Provide the (x, y) coordinate of the cell's center where the given text is located.  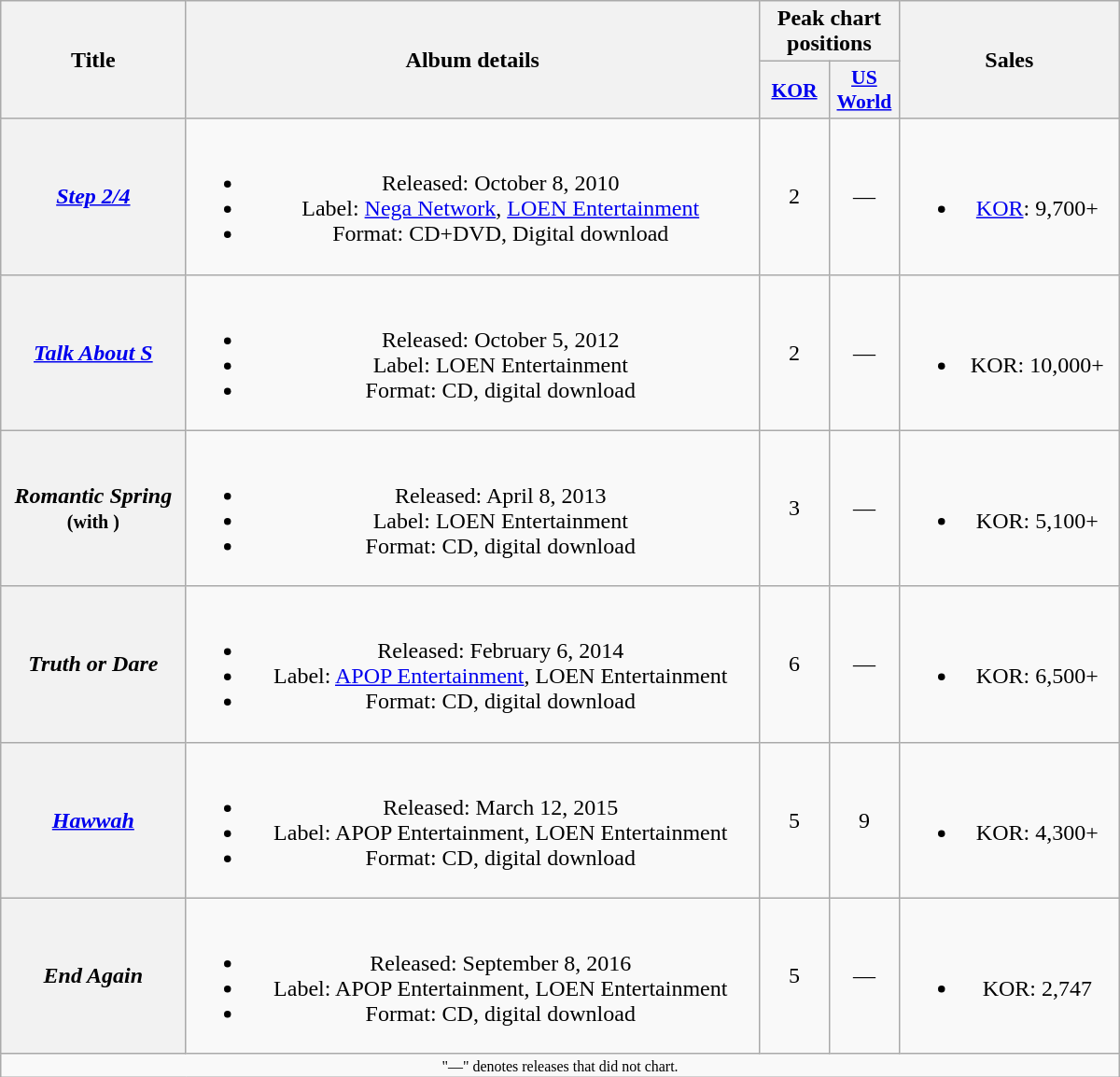
Released: September 8, 2016Label: APOP Entertainment, LOEN EntertainmentFormat: CD, digital download (472, 976)
3 (795, 508)
KOR: 2,747 (1009, 976)
"—" denotes releases that did not chart. (560, 1065)
Step 2/4 (93, 196)
Released: February 6, 2014Label: APOP Entertainment, LOEN EntertainmentFormat: CD, digital download (472, 664)
Released: April 8, 2013Label: LOEN EntertainmentFormat: CD, digital download (472, 508)
Released: October 5, 2012Label: LOEN EntertainmentFormat: CD, digital download (472, 353)
KOR: 6,500+ (1009, 664)
6 (795, 664)
Title (93, 60)
9 (864, 819)
Released: October 8, 2010Label: Nega Network, LOEN EntertainmentFormat: CD+DVD, Digital download (472, 196)
KOR: 9,700+ (1009, 196)
KOR: 4,300+ (1009, 819)
Sales (1009, 60)
Hawwah (93, 819)
Album details (472, 60)
KOR: 5,100+ (1009, 508)
End Again (93, 976)
US World (864, 90)
Talk About S (93, 353)
KOR: 10,000+ (1009, 353)
Truth or Dare (93, 664)
Romantic Spring(with ) (93, 508)
Released: March 12, 2015Label: APOP Entertainment, LOEN EntertainmentFormat: CD, digital download (472, 819)
KOR (795, 90)
Peak chart positions (830, 32)
